Locate the cell with the specified text and output its (x, y) center coordinate. 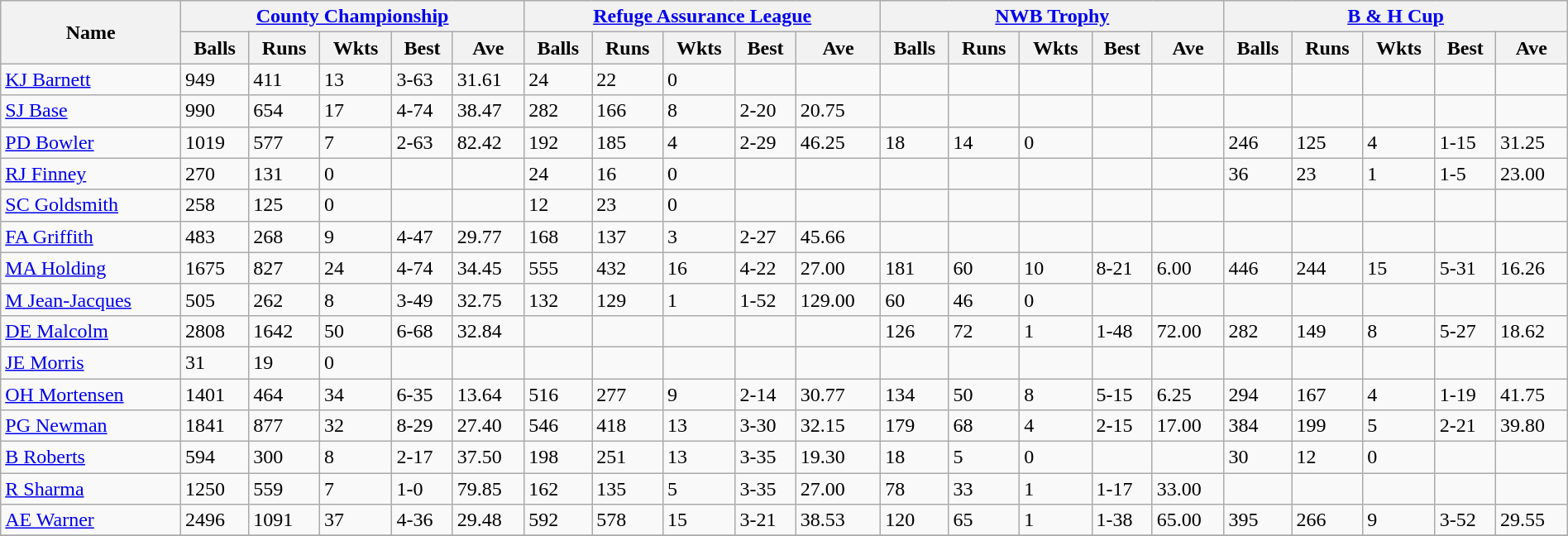
149 (1327, 331)
8-29 (422, 426)
45.66 (839, 237)
464 (284, 395)
34 (356, 395)
266 (1327, 520)
6-68 (422, 331)
68 (984, 426)
16.26 (1532, 268)
3-63 (422, 79)
2-20 (766, 111)
1250 (215, 489)
17 (356, 111)
39.80 (1532, 426)
199 (1327, 426)
14 (984, 142)
OH Mortensen (91, 395)
181 (915, 268)
3-30 (766, 426)
37 (356, 520)
5-27 (1465, 331)
34.45 (488, 268)
72 (984, 331)
32.84 (488, 331)
192 (558, 142)
5-31 (1465, 268)
PG Newman (91, 426)
559 (284, 489)
18.62 (1532, 331)
Name (91, 32)
1675 (215, 268)
516 (558, 395)
1091 (284, 520)
594 (215, 457)
3-49 (422, 299)
134 (915, 395)
31 (215, 362)
3 (700, 237)
300 (284, 457)
1019 (215, 142)
30 (1258, 457)
Refuge Assurance League (703, 17)
2-15 (1121, 426)
20.75 (839, 111)
3-52 (1465, 520)
3-21 (766, 520)
578 (628, 520)
2-17 (422, 457)
65.00 (1188, 520)
262 (284, 299)
46 (984, 299)
2496 (215, 520)
36 (1258, 174)
6.00 (1188, 268)
R Sharma (91, 489)
2808 (215, 331)
10 (1055, 268)
32 (356, 426)
MA Holding (91, 268)
179 (915, 426)
2-21 (1465, 426)
23.00 (1532, 174)
RJ Finney (91, 174)
30.77 (839, 395)
6-35 (422, 395)
1-5 (1465, 174)
78 (915, 489)
13.64 (488, 395)
1-17 (1121, 489)
2-27 (766, 237)
432 (628, 268)
31.25 (1532, 142)
395 (1258, 520)
258 (215, 205)
32.75 (488, 299)
555 (558, 268)
120 (915, 520)
546 (558, 426)
NWB Trophy (1052, 17)
270 (215, 174)
949 (215, 79)
1-48 (1121, 331)
1-19 (1465, 395)
6.25 (1188, 395)
1841 (215, 426)
2-29 (766, 142)
DE Malcolm (91, 331)
135 (628, 489)
38.47 (488, 111)
33.00 (1188, 489)
577 (284, 142)
4-36 (422, 520)
131 (284, 174)
411 (284, 79)
38.53 (839, 520)
5-15 (1121, 395)
1401 (215, 395)
72.00 (1188, 331)
126 (915, 331)
M Jean-Jacques (91, 299)
990 (215, 111)
132 (558, 299)
294 (1258, 395)
198 (558, 457)
SJ Base (91, 111)
AE Warner (91, 520)
1-0 (422, 489)
1-38 (1121, 520)
166 (628, 111)
2-14 (766, 395)
22 (628, 79)
418 (628, 426)
29.77 (488, 237)
877 (284, 426)
33 (984, 489)
B & H Cup (1396, 17)
8-21 (1121, 268)
2-63 (422, 142)
129.00 (839, 299)
32.15 (839, 426)
277 (628, 395)
654 (284, 111)
1-15 (1465, 142)
251 (628, 457)
246 (1258, 142)
268 (284, 237)
19 (284, 362)
41.75 (1532, 395)
168 (558, 237)
FA Griffith (91, 237)
1-52 (766, 299)
137 (628, 237)
46.25 (839, 142)
31.61 (488, 79)
505 (215, 299)
19.30 (839, 457)
185 (628, 142)
167 (1327, 395)
JE Morris (91, 362)
PD Bowler (91, 142)
129 (628, 299)
1642 (284, 331)
592 (558, 520)
37.50 (488, 457)
County Championship (352, 17)
4-47 (422, 237)
KJ Barnett (91, 79)
65 (984, 520)
17.00 (1188, 426)
162 (558, 489)
827 (284, 268)
29.48 (488, 520)
483 (215, 237)
4-22 (766, 268)
27.40 (488, 426)
B Roberts (91, 457)
446 (1258, 268)
384 (1258, 426)
79.85 (488, 489)
29.55 (1532, 520)
SC Goldsmith (91, 205)
82.42 (488, 142)
244 (1327, 268)
